Pinpoint the cell where the given text exists, returning its (x, y) midpoint coordinate. 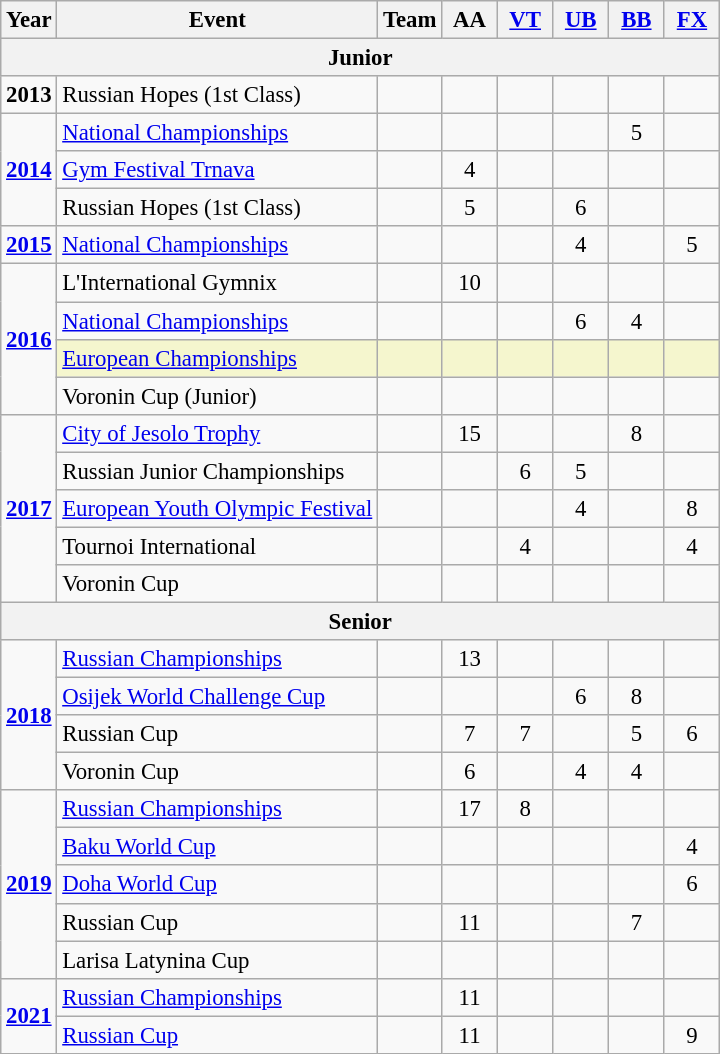
VT (525, 20)
2018 (29, 715)
2014 (29, 170)
10 (470, 283)
Doha World Cup (218, 885)
L'International Gymnix (218, 283)
15 (470, 433)
9 (692, 1035)
Baku World Cup (218, 847)
Junior (360, 58)
Russian Junior Championships (218, 471)
Event (218, 20)
2015 (29, 245)
Senior (360, 621)
UB (581, 20)
Larisa Latynina Cup (218, 960)
AA (470, 20)
European Youth Olympic Festival (218, 509)
17 (470, 809)
2016 (29, 339)
City of Jesolo Trophy (218, 433)
2017 (29, 508)
FX (692, 20)
2013 (29, 95)
BB (637, 20)
Year (29, 20)
2021 (29, 1016)
Voronin Cup (Junior) (218, 396)
13 (470, 659)
Team (410, 20)
Tournoi International (218, 546)
Osijek World Challenge Cup (218, 697)
Gym Festival Trnava (218, 170)
European Championships (218, 358)
2019 (29, 884)
